Extract the (X, Y) coordinate from the center of the cell holding the provided text.  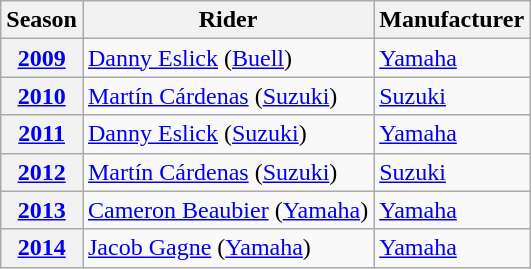
2009 (42, 58)
Rider (228, 20)
Cameron Beaubier (Yamaha) (228, 210)
Manufacturer (452, 20)
2011 (42, 134)
Season (42, 20)
Jacob Gagne (Yamaha) (228, 248)
Danny Eslick (Suzuki) (228, 134)
2013 (42, 210)
2014 (42, 248)
2012 (42, 172)
Danny Eslick (Buell) (228, 58)
2010 (42, 96)
